Extract the [x, y] coordinate from the center of the cell holding the provided text.  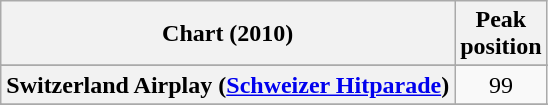
Peakposition [501, 34]
Switzerland Airplay (Schweizer Hitparade) [228, 85]
Chart (2010) [228, 34]
99 [501, 85]
